Provide the (x, y) coordinate of the cell's center where the given text is located.  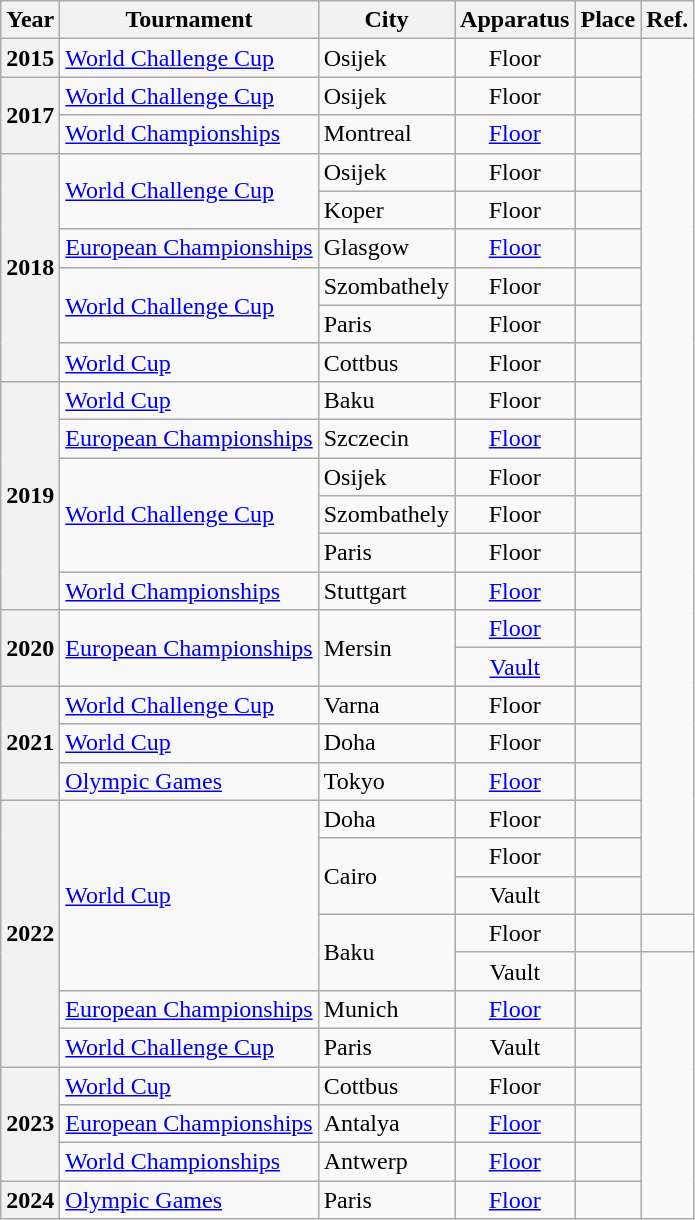
2018 (30, 267)
2021 (30, 743)
Ref. (668, 20)
Varna (386, 705)
Koper (386, 210)
Antalya (386, 1124)
2023 (30, 1123)
Stuttgart (386, 591)
Mersin (386, 648)
Place (608, 20)
Tokyo (386, 781)
Glasgow (386, 248)
Apparatus (515, 20)
Munich (386, 1009)
2019 (30, 495)
City (386, 20)
Antwerp (386, 1162)
2017 (30, 115)
Year (30, 20)
2024 (30, 1200)
Cairo (386, 876)
Szczecin (386, 438)
Tournament (189, 20)
2020 (30, 648)
2015 (30, 58)
Montreal (386, 134)
2022 (30, 933)
